Detect which cell encompasses the target text, then output its (x, y) center coordinate. 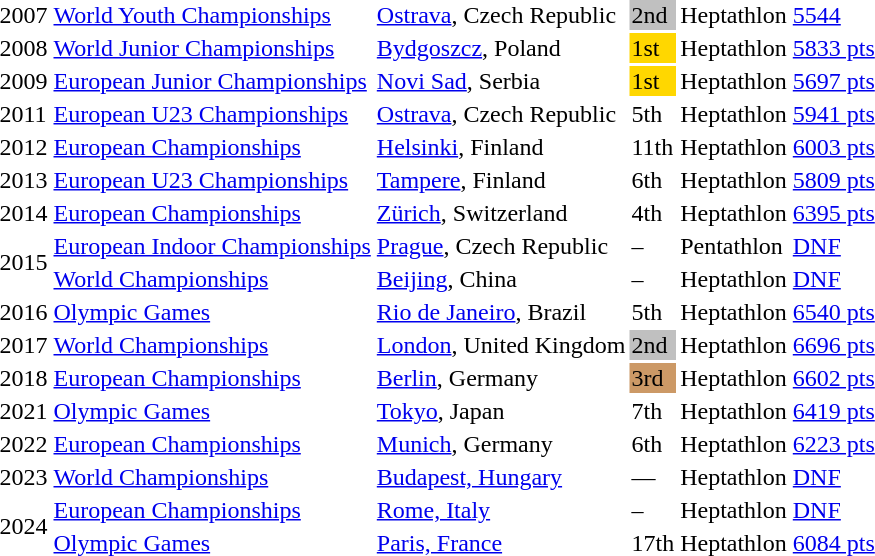
Pentathlon (734, 246)
Beijing, China (501, 279)
Tokyo, Japan (501, 411)
Prague, Czech Republic (501, 246)
Novi Sad, Serbia (501, 81)
11th (653, 147)
— (653, 477)
3rd (653, 378)
World Youth Championships (212, 15)
European Junior Championships (212, 81)
London, United Kingdom (501, 345)
7th (653, 411)
World Junior Championships (212, 48)
Rio de Janeiro, Brazil (501, 312)
Tampere, Finland (501, 180)
European Indoor Championships (212, 246)
Helsinki, Finland (501, 147)
Rome, Italy (501, 510)
Berlin, Germany (501, 378)
Budapest, Hungary (501, 477)
Zürich, Switzerland (501, 213)
4th (653, 213)
Munich, Germany (501, 444)
Bydgoszcz, Poland (501, 48)
